Provide the [x, y] coordinate of the cell's center where the given text is located.  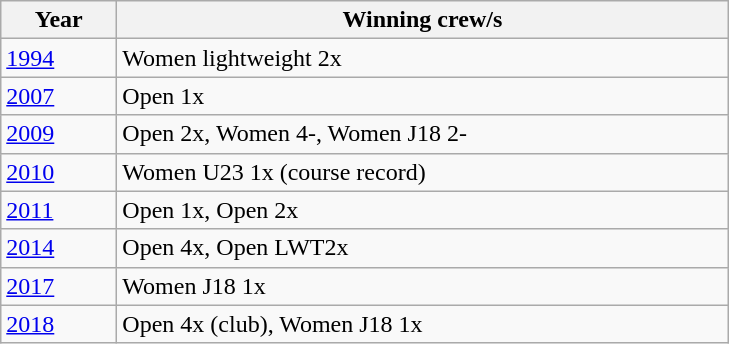
2011 [59, 210]
1994 [59, 58]
Open 4x (club), Women J18 1x [422, 324]
2017 [59, 286]
2007 [59, 96]
2009 [59, 134]
2014 [59, 248]
Year [59, 20]
Open 2x, Women 4-, Women J18 2- [422, 134]
2010 [59, 172]
Open 1x, Open 2x [422, 210]
Open 4x, Open LWT2x [422, 248]
Women J18 1x [422, 286]
Women lightweight 2x [422, 58]
Open 1x [422, 96]
2018 [59, 324]
Women U23 1x (course record) [422, 172]
Winning crew/s [422, 20]
